For the text-containing cell, return its midpoint in [x, y] coordinate format. 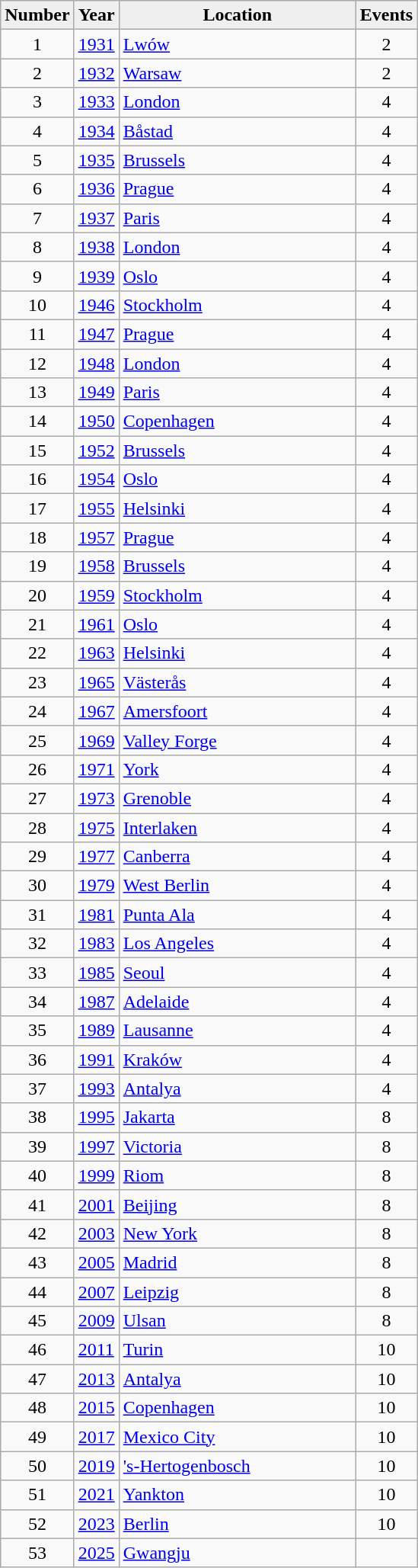
2015 [96, 1408]
1991 [96, 1060]
1997 [96, 1146]
43 [37, 1262]
1961 [96, 624]
Lausanne [238, 1031]
Canberra [238, 857]
York [238, 769]
51 [37, 1495]
50 [37, 1466]
28 [37, 827]
Mexico City [238, 1437]
Grenoble [238, 798]
2019 [96, 1466]
Båstad [238, 131]
42 [37, 1233]
's-Hertogenbosch [238, 1466]
1934 [96, 131]
1977 [96, 857]
2017 [96, 1437]
40 [37, 1175]
1999 [96, 1175]
Leipzig [238, 1292]
19 [37, 566]
7 [37, 218]
Jakarta [238, 1117]
5 [37, 160]
1935 [96, 160]
Turin [238, 1350]
2023 [96, 1524]
1985 [96, 973]
1973 [96, 798]
Events [386, 15]
Warsaw [238, 73]
17 [37, 508]
1963 [96, 653]
Yankton [238, 1495]
26 [37, 769]
1937 [96, 218]
15 [37, 451]
36 [37, 1060]
Interlaken [238, 827]
Ulsan [238, 1321]
34 [37, 1002]
30 [37, 886]
Västerås [238, 682]
1938 [96, 247]
37 [37, 1089]
44 [37, 1292]
38 [37, 1117]
1983 [96, 944]
25 [37, 740]
3 [37, 102]
52 [37, 1524]
1932 [96, 73]
41 [37, 1204]
1965 [96, 682]
1936 [96, 189]
Year [96, 15]
2005 [96, 1262]
1958 [96, 566]
1987 [96, 1002]
33 [37, 973]
1946 [96, 305]
39 [37, 1146]
48 [37, 1408]
1952 [96, 451]
31 [37, 915]
18 [37, 537]
29 [37, 857]
22 [37, 653]
2007 [96, 1292]
1955 [96, 508]
1989 [96, 1031]
1971 [96, 769]
West Berlin [238, 886]
Valley Forge [238, 740]
49 [37, 1437]
1995 [96, 1117]
1931 [96, 44]
New York [238, 1233]
11 [37, 334]
1933 [96, 102]
14 [37, 422]
2021 [96, 1495]
Madrid [238, 1262]
Adelaide [238, 1002]
32 [37, 944]
Victoria [238, 1146]
1969 [96, 740]
27 [37, 798]
1981 [96, 915]
Number [37, 15]
Seoul [238, 973]
21 [37, 624]
1950 [96, 422]
53 [37, 1553]
Berlin [238, 1524]
1948 [96, 364]
35 [37, 1031]
1975 [96, 827]
1957 [96, 537]
45 [37, 1321]
2003 [96, 1233]
1993 [96, 1089]
1967 [96, 711]
1959 [96, 595]
1949 [96, 393]
Riom [238, 1175]
1979 [96, 886]
Gwangju [238, 1553]
Lwów [238, 44]
23 [37, 682]
24 [37, 711]
Beijing [238, 1204]
1939 [96, 276]
Location [238, 15]
47 [37, 1379]
2001 [96, 1204]
16 [37, 479]
2009 [96, 1321]
2011 [96, 1350]
Los Angeles [238, 944]
12 [37, 364]
Kraków [238, 1060]
1947 [96, 334]
Punta Ala [238, 915]
6 [37, 189]
13 [37, 393]
9 [37, 276]
2025 [96, 1553]
20 [37, 595]
46 [37, 1350]
1954 [96, 479]
1 [37, 44]
Amersfoort [238, 711]
2013 [96, 1379]
